From the cell containing the given text, extract its center point as [x, y] coordinate. 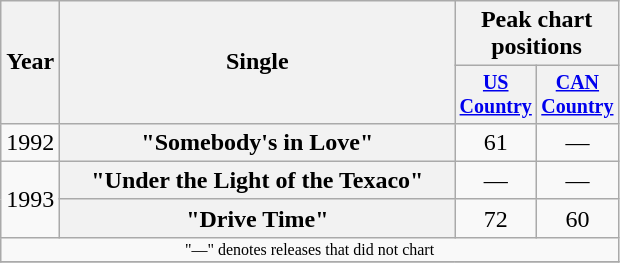
Year [30, 62]
"—" denotes releases that did not chart [310, 249]
1992 [30, 142]
"Under the Light of the Texaco" [258, 180]
1993 [30, 199]
Single [258, 62]
"Somebody's in Love" [258, 142]
Peak chartpositions [536, 34]
US Country [496, 94]
CAN Country [578, 94]
61 [496, 142]
"Drive Time" [258, 218]
72 [496, 218]
60 [578, 218]
